Provide the [X, Y] coordinate of the cell's center where the given text is located.  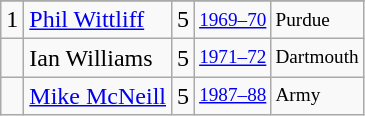
Mike McNeill [98, 96]
Purdue [317, 20]
1971–72 [233, 58]
1 [12, 20]
Ian Williams [98, 58]
1969–70 [233, 20]
1987–88 [233, 96]
Army [317, 96]
Phil Wittliff [98, 20]
Dartmouth [317, 58]
